Output the (x, y) coordinate of the center of the cell containing the given text.  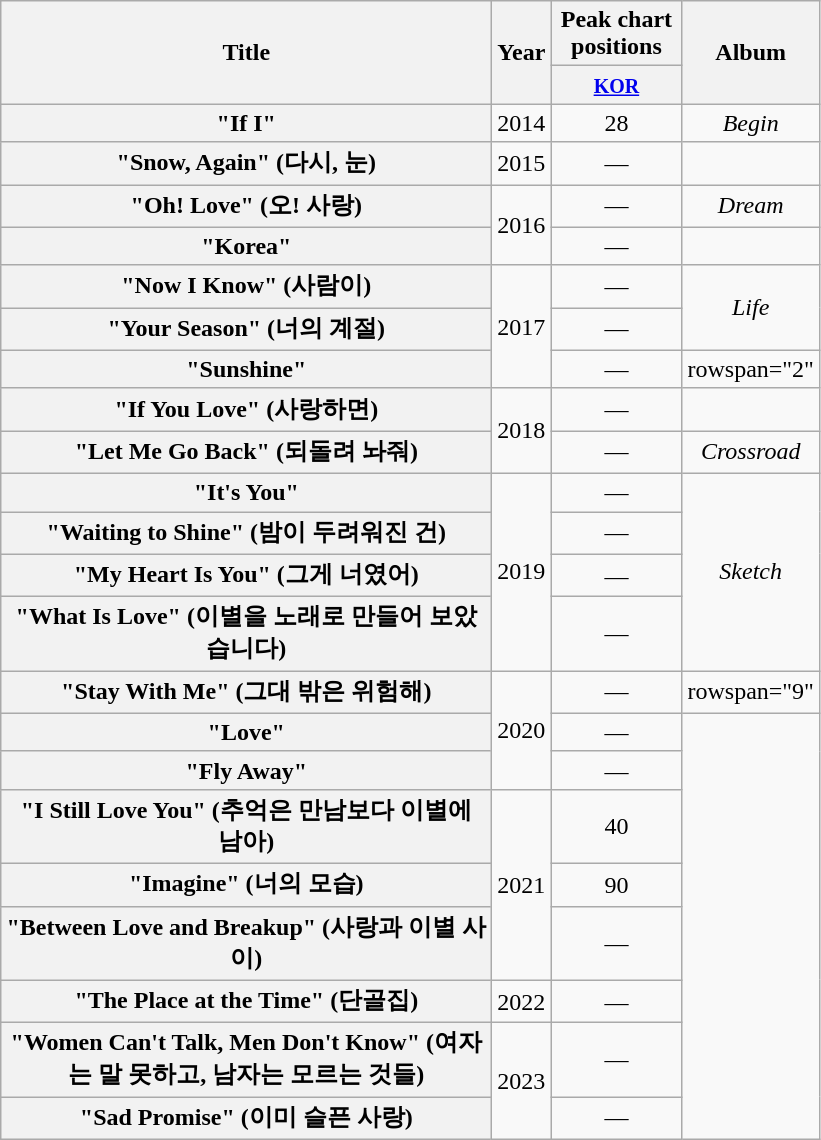
2015 (522, 164)
"Waiting to Shine" (밤이 두려워진 건) (246, 534)
"I Still Love You" (추억은 만남보다 이별에 남아) (246, 826)
"Stay With Me" (그대 밖은 위험해) (246, 692)
"Fly Away" (246, 770)
"Your Season" (너의 계절) (246, 330)
"It's You" (246, 492)
Year (522, 52)
"Imagine" (너의 모습) (246, 884)
rowspan="2" (751, 369)
2014 (522, 123)
90 (616, 884)
"Love" (246, 732)
"Korea" (246, 246)
Title (246, 52)
2016 (522, 224)
2019 (522, 572)
"Sad Promise" (이미 슬픈 사랑) (246, 1118)
"Let Me Go Back" (되돌려 놔줘) (246, 452)
Album (751, 52)
2021 (522, 884)
Crossroad (751, 452)
2023 (522, 1082)
"If I" (246, 123)
2020 (522, 730)
Dream (751, 206)
rowspan="9" (751, 692)
2022 (522, 1002)
"What Is Love" (이별을 노래로 만들어 보았습니다) (246, 634)
"Sunshine" (246, 369)
Life (751, 308)
"Snow, Again" (다시, 눈) (246, 164)
"Between Love and Breakup" (사랑과 이별 사이) (246, 943)
KOR (616, 85)
"If You Love" (사랑하면) (246, 410)
Begin (751, 123)
Peak chart positions (616, 34)
2018 (522, 430)
28 (616, 123)
2017 (522, 326)
40 (616, 826)
Sketch (751, 572)
"My Heart Is You" (그게 너였어) (246, 576)
"Women Can't Talk, Men Don't Know" (여자는 말 못하고, 남자는 모르는 것들) (246, 1060)
"The Place at the Time" (단골집) (246, 1002)
"Now I Know" (사람이) (246, 286)
"Oh! Love" (오! 사랑) (246, 206)
